Extract the (x, y) coordinate from the center of the cell holding the provided text.  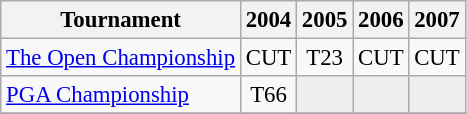
The Open Championship (121, 58)
T66 (268, 95)
T23 (325, 58)
2007 (437, 20)
PGA Championship (121, 95)
2006 (381, 20)
2004 (268, 20)
2005 (325, 20)
Tournament (121, 20)
